Locate the cell with the specified text and output its [X, Y] center coordinate. 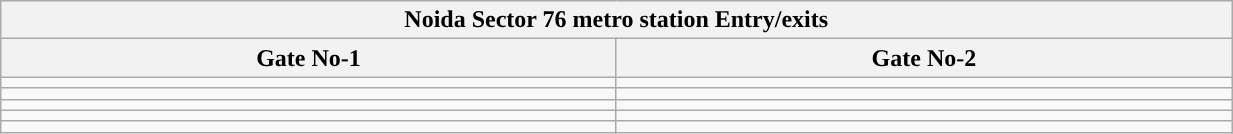
Gate No-2 [924, 58]
Noida Sector 76 metro station Entry/exits [616, 20]
Gate No-1 [308, 58]
